Provide the [x, y] coordinate of the cell's center where the given text is located.  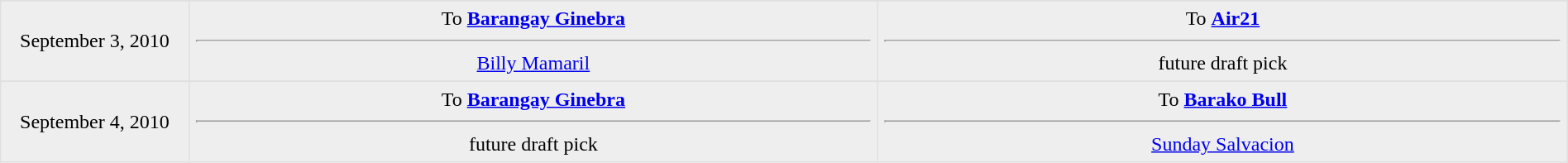
To Barangay Ginebrafuture draft pick [533, 122]
September 4, 2010 [94, 122]
To Air21future draft pick [1223, 41]
To Barangay GinebraBilly Mamaril [533, 41]
September 3, 2010 [94, 41]
To Barako BullSunday Salvacion [1223, 122]
